Capture the cell that displays the provided text and extract its (X, Y) central coordinate. 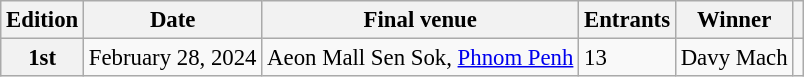
Final venue (420, 20)
1st (42, 58)
Aeon Mall Sen Sok, Phnom Penh (420, 58)
Winner (734, 20)
Date (173, 20)
Edition (42, 20)
Davy Mach (734, 58)
13 (628, 58)
February 28, 2024 (173, 58)
Entrants (628, 20)
